Provide the (X, Y) coordinate of the cell's center where the given text is located.  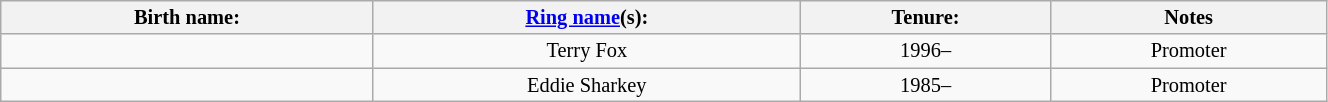
Terry Fox (586, 51)
Eddie Sharkey (586, 85)
1996– (925, 51)
Birth name: (187, 17)
Ring name(s): (586, 17)
1985– (925, 85)
Tenure: (925, 17)
Notes (1189, 17)
